Capture the cell that displays the provided text and extract its [X, Y] central coordinate. 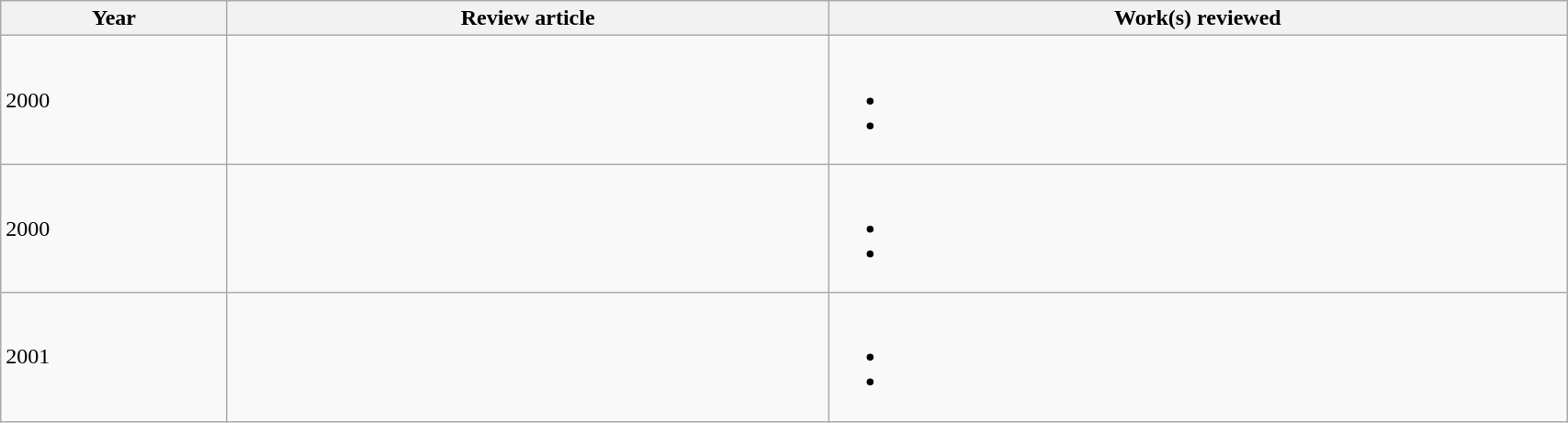
Year [114, 18]
2001 [114, 357]
Work(s) reviewed [1198, 18]
Review article [527, 18]
